Provide the (x, y) coordinate of the cell's center where the given text is located.  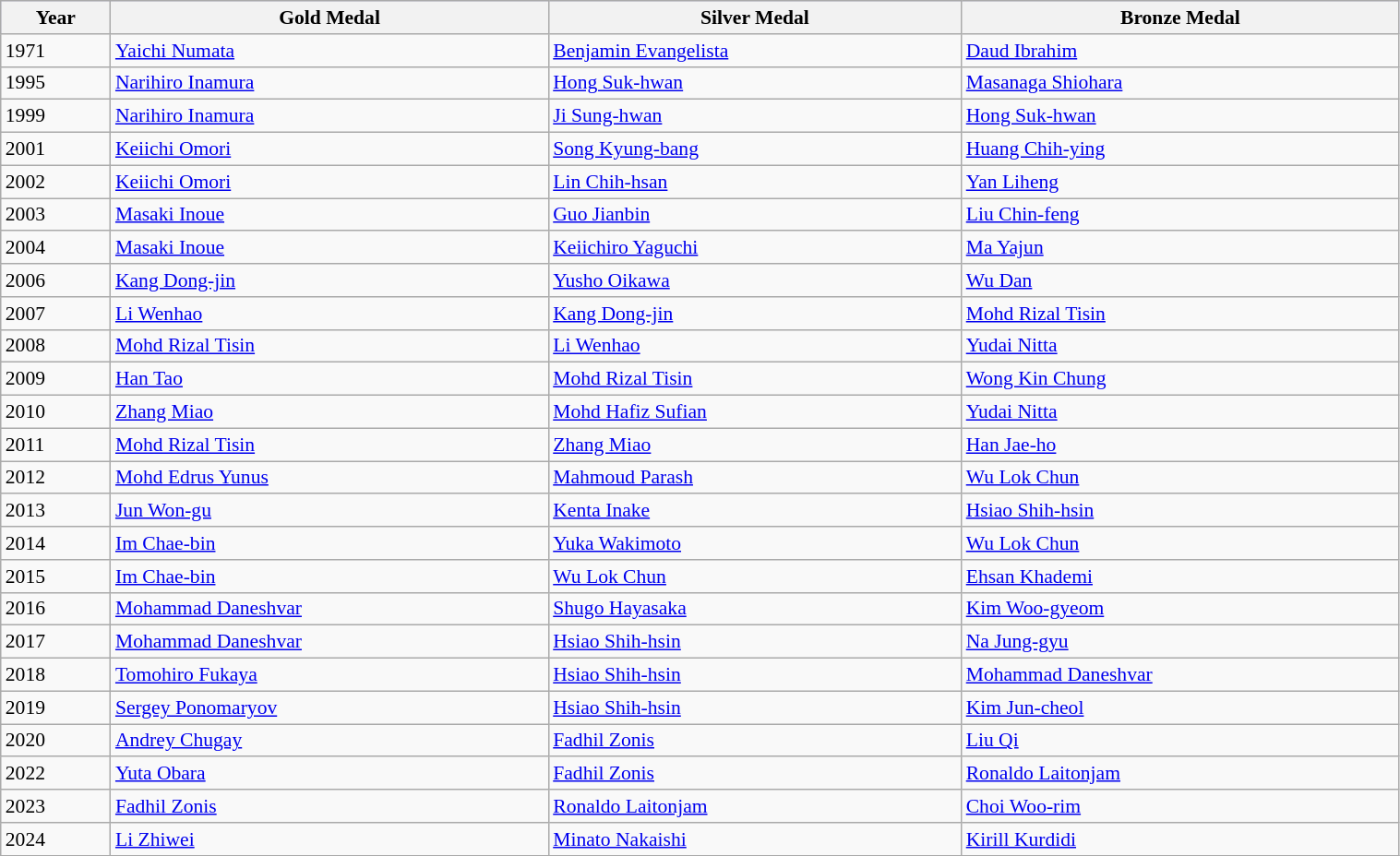
2017 (55, 642)
Lin Chih-hsan (755, 182)
2022 (55, 774)
Year (55, 18)
1995 (55, 83)
2023 (55, 806)
Han Tao (329, 379)
2008 (55, 346)
2004 (55, 248)
2001 (55, 149)
2024 (55, 839)
Liu Qi (1180, 741)
Yusho Oikawa (755, 280)
Kim Woo-gyeom (1180, 609)
Wu Dan (1180, 280)
Mohd Hafiz Sufian (755, 412)
Daud Ibrahim (1180, 51)
Tomohiro Fukaya (329, 675)
2012 (55, 478)
Gold Medal (329, 18)
2006 (55, 280)
Na Jung-gyu (1180, 642)
2018 (55, 675)
2009 (55, 379)
2011 (55, 445)
2002 (55, 182)
Benjamin Evangelista (755, 51)
2020 (55, 741)
Han Jae-ho (1180, 445)
1999 (55, 116)
Silver Medal (755, 18)
2016 (55, 609)
Ma Yajun (1180, 248)
2003 (55, 215)
2014 (55, 543)
Bronze Medal (1180, 18)
1971 (55, 51)
Huang Chih-ying (1180, 149)
Yuka Wakimoto (755, 543)
Song Kyung-bang (755, 149)
Shugo Hayasaka (755, 609)
Jun Won-gu (329, 511)
2010 (55, 412)
Li Zhiwei (329, 839)
2013 (55, 511)
2007 (55, 314)
Wong Kin Chung (1180, 379)
Sergey Ponomaryov (329, 707)
Yuta Obara (329, 774)
Liu Chin-feng (1180, 215)
Guo Jianbin (755, 215)
2015 (55, 577)
Kirill Kurdidi (1180, 839)
Choi Woo-rim (1180, 806)
Ji Sung-hwan (755, 116)
2019 (55, 707)
Andrey Chugay (329, 741)
Mohd Edrus Yunus (329, 478)
Kim Jun-cheol (1180, 707)
Keiichiro Yaguchi (755, 248)
Masanaga Shiohara (1180, 83)
Minato Nakaishi (755, 839)
Ehsan Khademi (1180, 577)
Yaichi Numata (329, 51)
Mahmoud Parash (755, 478)
Yan Liheng (1180, 182)
Kenta Inake (755, 511)
